Return (X, Y) of the center of cell containing provided text 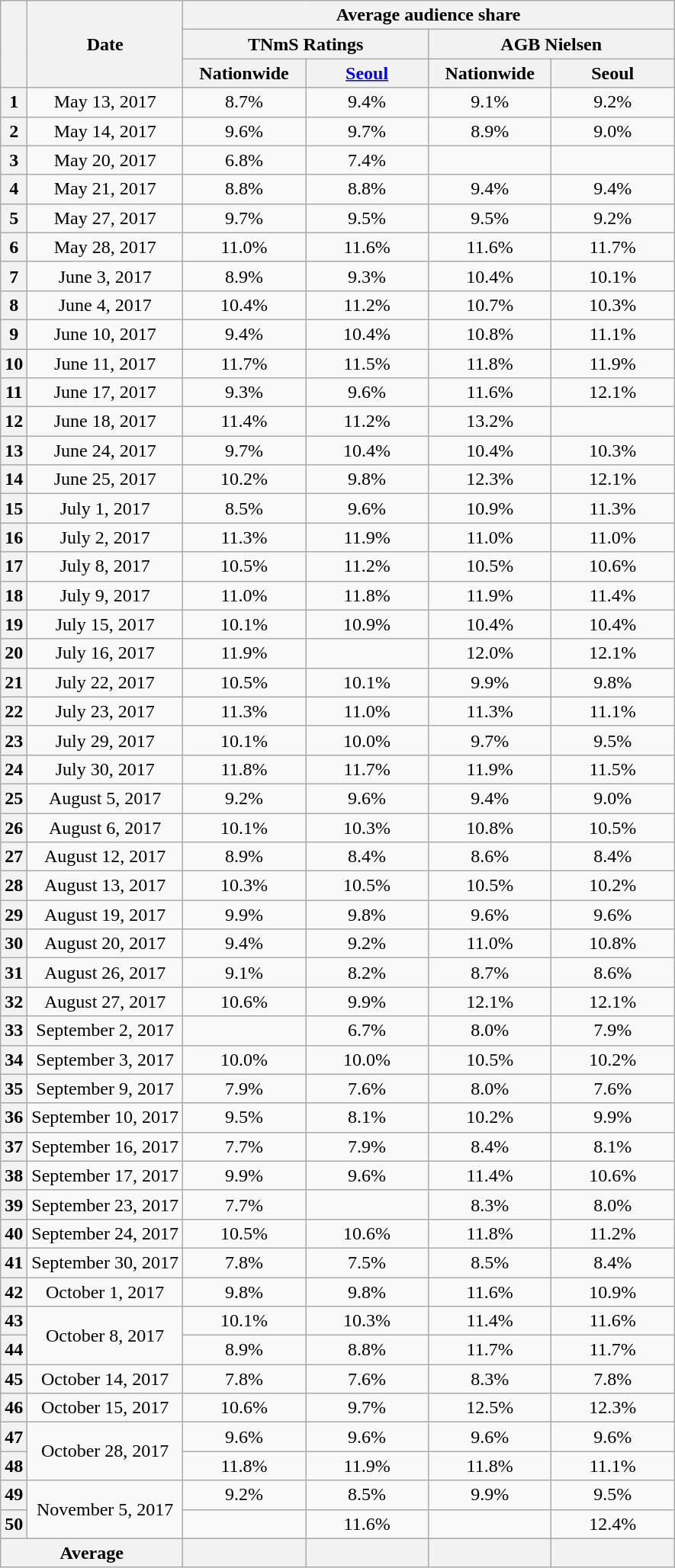
48 (14, 1466)
7 (14, 276)
Average audience share (429, 15)
12 (14, 422)
September 3, 2017 (105, 1060)
August 12, 2017 (105, 857)
August 19, 2017 (105, 915)
June 24, 2017 (105, 451)
21 (14, 682)
August 5, 2017 (105, 798)
3 (14, 160)
August 20, 2017 (105, 944)
September 9, 2017 (105, 1089)
May 27, 2017 (105, 218)
17 (14, 566)
August 26, 2017 (105, 973)
11 (14, 393)
October 28, 2017 (105, 1451)
November 5, 2017 (105, 1509)
8.2% (368, 973)
Date (105, 44)
24 (14, 769)
19 (14, 624)
July 16, 2017 (105, 653)
June 10, 2017 (105, 334)
July 2, 2017 (105, 537)
29 (14, 915)
1 (14, 102)
October 14, 2017 (105, 1379)
September 10, 2017 (105, 1117)
40 (14, 1233)
28 (14, 886)
35 (14, 1089)
June 25, 2017 (105, 479)
August 6, 2017 (105, 827)
41 (14, 1262)
10 (14, 364)
12.0% (490, 653)
September 2, 2017 (105, 1031)
14 (14, 479)
42 (14, 1292)
26 (14, 827)
27 (14, 857)
July 1, 2017 (105, 508)
July 9, 2017 (105, 595)
May 20, 2017 (105, 160)
25 (14, 798)
50 (14, 1524)
5 (14, 218)
May 14, 2017 (105, 131)
TNmS Ratings (306, 44)
45 (14, 1379)
9 (14, 334)
July 15, 2017 (105, 624)
37 (14, 1146)
31 (14, 973)
44 (14, 1350)
6.7% (368, 1031)
July 30, 2017 (105, 769)
July 29, 2017 (105, 740)
10.7% (490, 305)
4 (14, 189)
Average (92, 1553)
47 (14, 1437)
October 15, 2017 (105, 1408)
49 (14, 1495)
2 (14, 131)
October 8, 2017 (105, 1336)
7.4% (368, 160)
20 (14, 653)
June 18, 2017 (105, 422)
6.8% (244, 160)
September 24, 2017 (105, 1233)
34 (14, 1060)
October 1, 2017 (105, 1292)
8 (14, 305)
22 (14, 711)
23 (14, 740)
May 21, 2017 (105, 189)
13 (14, 451)
July 23, 2017 (105, 711)
43 (14, 1321)
6 (14, 247)
September 23, 2017 (105, 1204)
16 (14, 537)
July 22, 2017 (105, 682)
12.5% (490, 1408)
12.4% (613, 1524)
36 (14, 1117)
July 8, 2017 (105, 566)
May 28, 2017 (105, 247)
August 27, 2017 (105, 1002)
June 3, 2017 (105, 276)
30 (14, 944)
7.5% (368, 1262)
33 (14, 1031)
AGB Nielsen (551, 44)
June 11, 2017 (105, 364)
June 4, 2017 (105, 305)
46 (14, 1408)
September 30, 2017 (105, 1262)
38 (14, 1175)
15 (14, 508)
June 17, 2017 (105, 393)
13.2% (490, 422)
18 (14, 595)
May 13, 2017 (105, 102)
September 16, 2017 (105, 1146)
32 (14, 1002)
August 13, 2017 (105, 886)
39 (14, 1204)
September 17, 2017 (105, 1175)
